Detect which cell encompasses the target text, then output its [x, y] center coordinate. 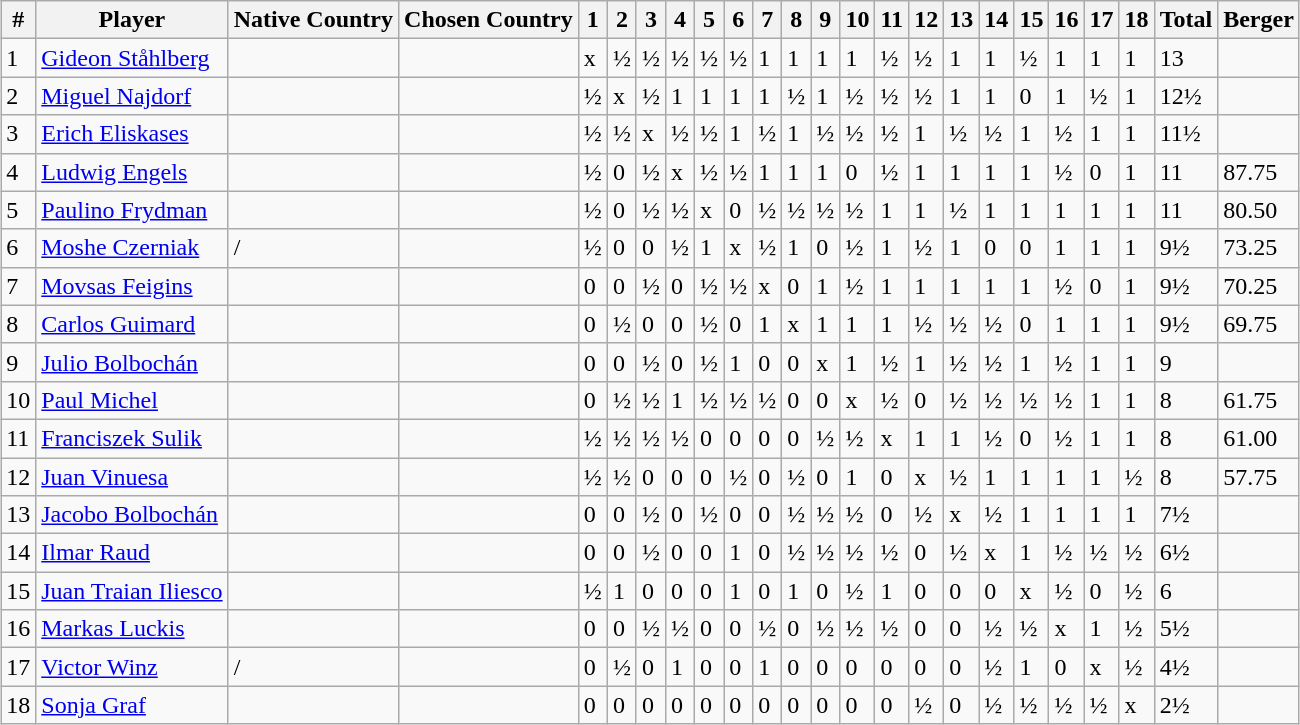
Ilmar Raud [132, 553]
Franciszek Sulik [132, 438]
Moshe Czerniak [132, 248]
12½ [1186, 96]
70.25 [1259, 286]
Carlos Guimard [132, 324]
Total [1186, 20]
5½ [1186, 629]
Victor Winz [132, 667]
2½ [1186, 705]
57.75 [1259, 477]
4½ [1186, 667]
Sonja Graf [132, 705]
Player [132, 20]
Juan Vinuesa [132, 477]
73.25 [1259, 248]
Movsas Feigins [132, 286]
Native Country [313, 20]
Jacobo Bolbochán [132, 515]
Berger [1259, 20]
80.50 [1259, 210]
Markas Luckis [132, 629]
87.75 [1259, 172]
Paulino Frydman [132, 210]
Chosen Country [489, 20]
Paul Michel [132, 400]
11½ [1186, 134]
Gideon Ståhlberg [132, 58]
6½ [1186, 553]
Erich Eliskases [132, 134]
Julio Bolbochán [132, 362]
Juan Traian Iliesco [132, 591]
69.75 [1259, 324]
7½ [1186, 515]
Ludwig Engels [132, 172]
# [18, 20]
61.75 [1259, 400]
Miguel Najdorf [132, 96]
61.00 [1259, 438]
